Output the [x, y] coordinate of the center of the cell containing the given text.  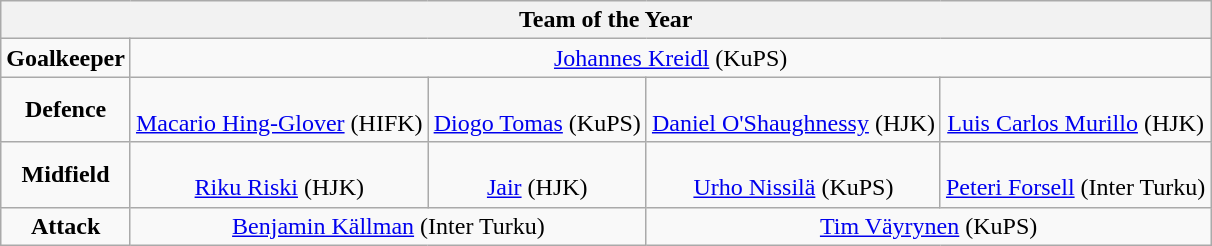
Daniel O'Shaughnessy (HJK) [793, 110]
Benjamin Källman (Inter Turku) [388, 226]
Diogo Tomas (KuPS) [537, 110]
Johannes Kreidl (KuPS) [670, 58]
Goalkeeper [66, 58]
Tim Väyrynen (KuPS) [928, 226]
Luis Carlos Murillo (HJK) [1075, 110]
Macario Hing-Glover (HIFK) [279, 110]
Urho Nissilä (KuPS) [793, 174]
Team of the Year [606, 20]
Defence [66, 110]
Riku Riski (HJK) [279, 174]
Peteri Forsell (Inter Turku) [1075, 174]
Midfield [66, 174]
Attack [66, 226]
Jair (HJK) [537, 174]
